Extract the (x, y) coordinate from the center of the cell holding the provided text.  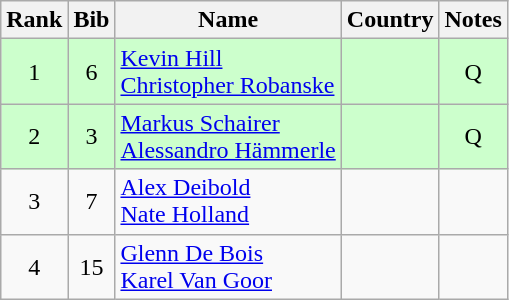
Alex DeiboldNate Holland (228, 202)
15 (92, 266)
Bib (92, 20)
Markus SchairerAlessandro Hämmerle (228, 136)
Kevin HillChristopher Robanske (228, 72)
7 (92, 202)
Name (228, 20)
Rank (34, 20)
4 (34, 266)
Notes (473, 20)
Glenn De BoisKarel Van Goor (228, 266)
2 (34, 136)
6 (92, 72)
Country (390, 20)
1 (34, 72)
